Identify which cell holds the provided text, then report its (X, Y) central coordinate. 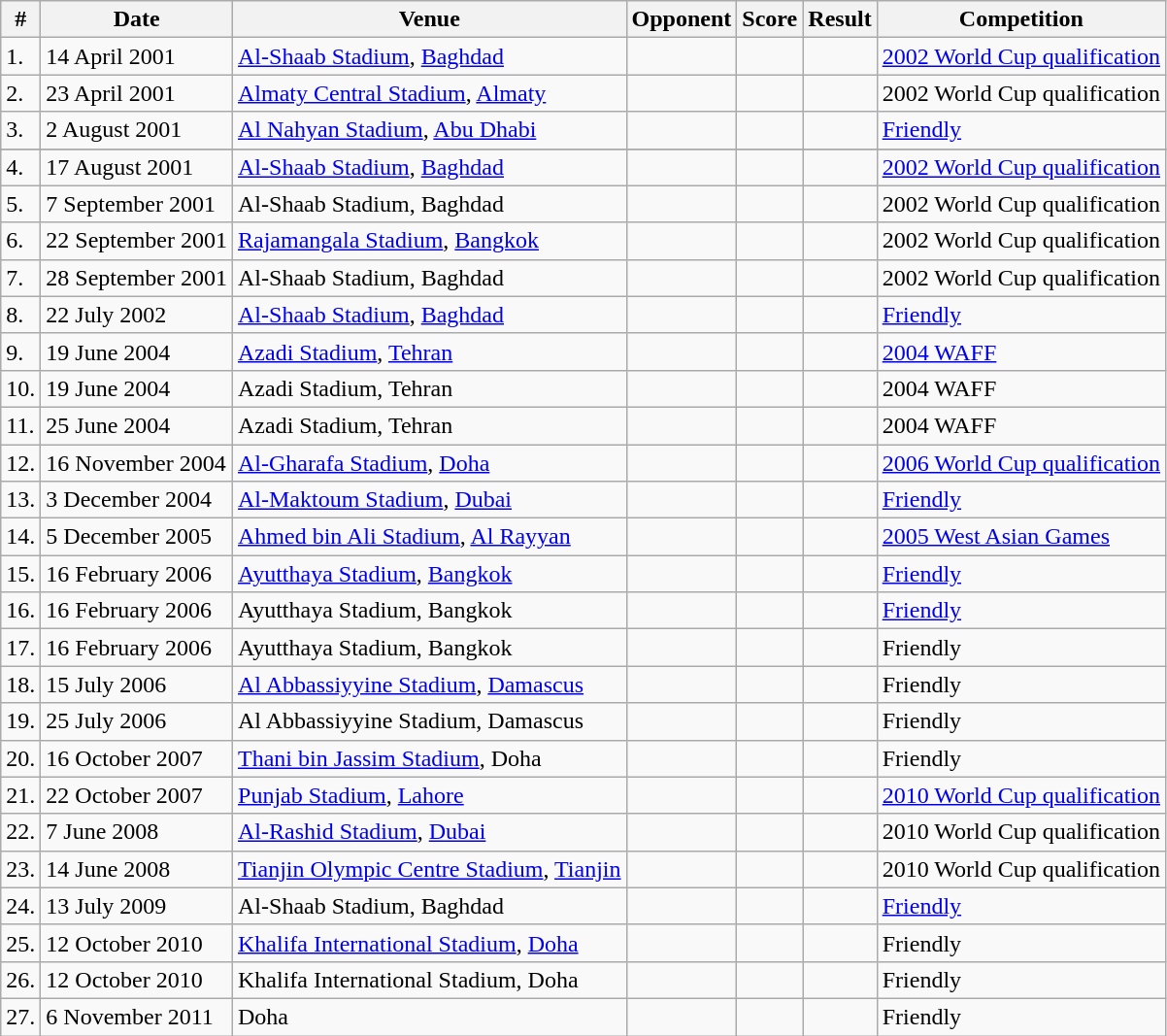
16. (21, 611)
Opponent (682, 19)
Venue (430, 19)
6 November 2011 (137, 1017)
16 October 2007 (137, 758)
Score (770, 19)
19. (21, 721)
2005 West Asian Games (1021, 537)
13 July 2009 (137, 906)
27. (21, 1017)
23. (21, 869)
15. (21, 574)
22. (21, 832)
Competition (1021, 19)
25 July 2006 (137, 721)
5. (21, 204)
13. (21, 500)
Tianjin Olympic Centre Stadium, Tianjin (430, 869)
25. (21, 943)
4. (21, 167)
2006 World Cup qualification (1021, 463)
23 April 2001 (137, 93)
22 July 2002 (137, 315)
2 August 2001 (137, 130)
Date (137, 19)
14. (21, 537)
2. (21, 93)
Doha (430, 1017)
16 November 2004 (137, 463)
21. (21, 795)
Rajamangala Stadium, Bangkok (430, 241)
10. (21, 388)
Punjab Stadium, Lahore (430, 795)
7. (21, 278)
22 September 2001 (137, 241)
24. (21, 906)
22 October 2007 (137, 795)
3. (21, 130)
7 September 2001 (137, 204)
12. (21, 463)
1. (21, 56)
Result (840, 19)
15 July 2006 (137, 685)
20. (21, 758)
Thani bin Jassim Stadium, Doha (430, 758)
25 June 2004 (137, 425)
Al-Gharafa Stadium, Doha (430, 463)
3 December 2004 (137, 500)
Al-Rashid Stadium, Dubai (430, 832)
14 April 2001 (137, 56)
6. (21, 241)
5 December 2005 (137, 537)
Ahmed bin Ali Stadium, Al Rayyan (430, 537)
9. (21, 351)
14 June 2008 (137, 869)
18. (21, 685)
26. (21, 980)
28 September 2001 (137, 278)
Almaty Central Stadium, Almaty (430, 93)
Al-Maktoum Stadium, Dubai (430, 500)
Al Nahyan Stadium, Abu Dhabi (430, 130)
7 June 2008 (137, 832)
17 August 2001 (137, 167)
8. (21, 315)
# (21, 19)
17. (21, 648)
11. (21, 425)
